Output the [x, y] coordinate of the center of the cell containing the given text.  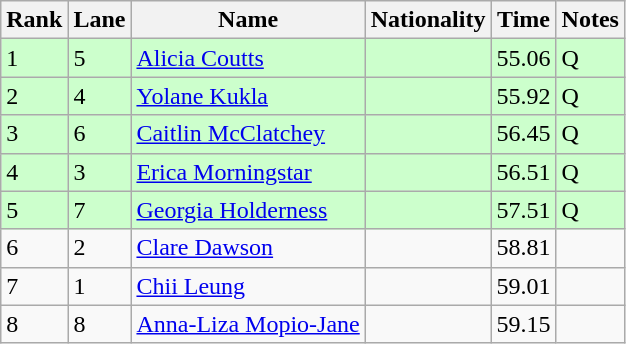
59.15 [524, 324]
56.51 [524, 172]
Time [524, 20]
56.45 [524, 134]
Erica Morningstar [248, 172]
Clare Dawson [248, 248]
Chii Leung [248, 286]
Caitlin McClatchey [248, 134]
59.01 [524, 286]
Notes [590, 20]
Rank [34, 20]
58.81 [524, 248]
57.51 [524, 210]
Yolane Kukla [248, 96]
Alicia Coutts [248, 58]
55.06 [524, 58]
Nationality [428, 20]
Lane [100, 20]
Anna-Liza Mopio-Jane [248, 324]
55.92 [524, 96]
Name [248, 20]
Georgia Holderness [248, 210]
